Capture the cell that displays the provided text and extract its [X, Y] central coordinate. 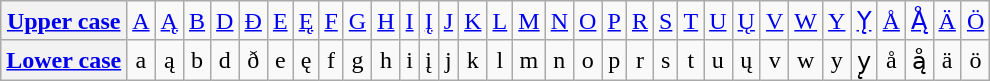
m [529, 60]
Į [428, 21]
t [691, 60]
Ą̊ [919, 21]
A [141, 21]
P [614, 21]
Å [891, 21]
å [891, 60]
Y̨ [864, 21]
Lower case [64, 60]
W [806, 21]
Ä [947, 21]
i [410, 60]
K [473, 21]
a [141, 60]
k [473, 60]
ð [253, 60]
D [225, 21]
Y [837, 21]
d [225, 60]
Ą [169, 21]
I [410, 21]
s [665, 60]
u [718, 60]
G [357, 21]
B [196, 21]
U [718, 21]
S [665, 21]
y [837, 60]
M [529, 21]
e [280, 60]
Ö [975, 21]
o [588, 60]
b [196, 60]
ą̊ [919, 60]
v [774, 60]
Upper case [64, 21]
n [559, 60]
l [500, 60]
ö [975, 60]
V [774, 21]
F [331, 21]
Ę [306, 21]
g [357, 60]
r [640, 60]
Ð [253, 21]
f [331, 60]
ä [947, 60]
j [448, 60]
p [614, 60]
ą [169, 60]
w [806, 60]
T [691, 21]
E [280, 21]
ų [746, 60]
h [386, 60]
L [500, 21]
Ų [746, 21]
O [588, 21]
ę [306, 60]
y̨ [864, 60]
N [559, 21]
H [386, 21]
J [448, 21]
R [640, 21]
į [428, 60]
